Locate the cell with the specified text and output its (x, y) center coordinate. 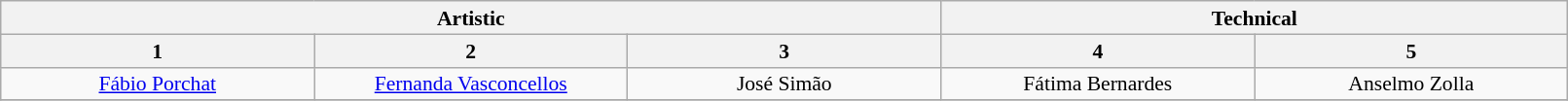
José Simão (784, 84)
Artistic (471, 17)
Anselmo Zolla (1411, 84)
2 (471, 50)
Technical (1255, 17)
1 (158, 50)
3 (784, 50)
Fábio Porchat (158, 84)
4 (1098, 50)
5 (1411, 50)
Fátima Bernardes (1098, 84)
Fernanda Vasconcellos (471, 84)
